Pinpoint the cell where the given text exists, returning its (x, y) midpoint coordinate. 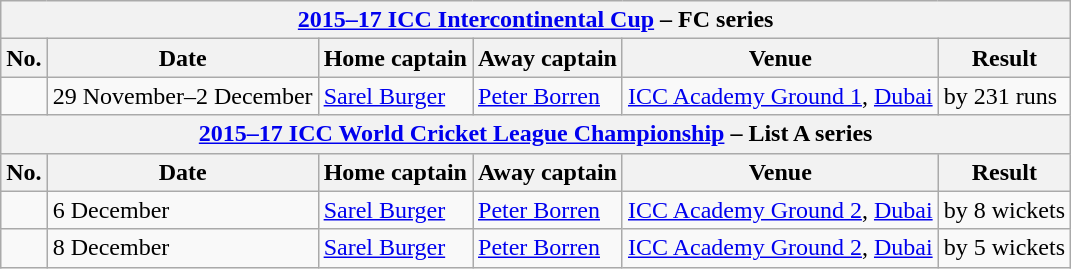
by 5 wickets (1004, 248)
2015–17 ICC World Cricket League Championship – List A series (536, 134)
8 December (182, 248)
2015–17 ICC Intercontinental Cup – FC series (536, 20)
by 231 runs (1004, 96)
6 December (182, 210)
ICC Academy Ground 1, Dubai (780, 96)
by 8 wickets (1004, 210)
29 November–2 December (182, 96)
